Extract the (x, y) coordinate from the center of the cell holding the provided text.  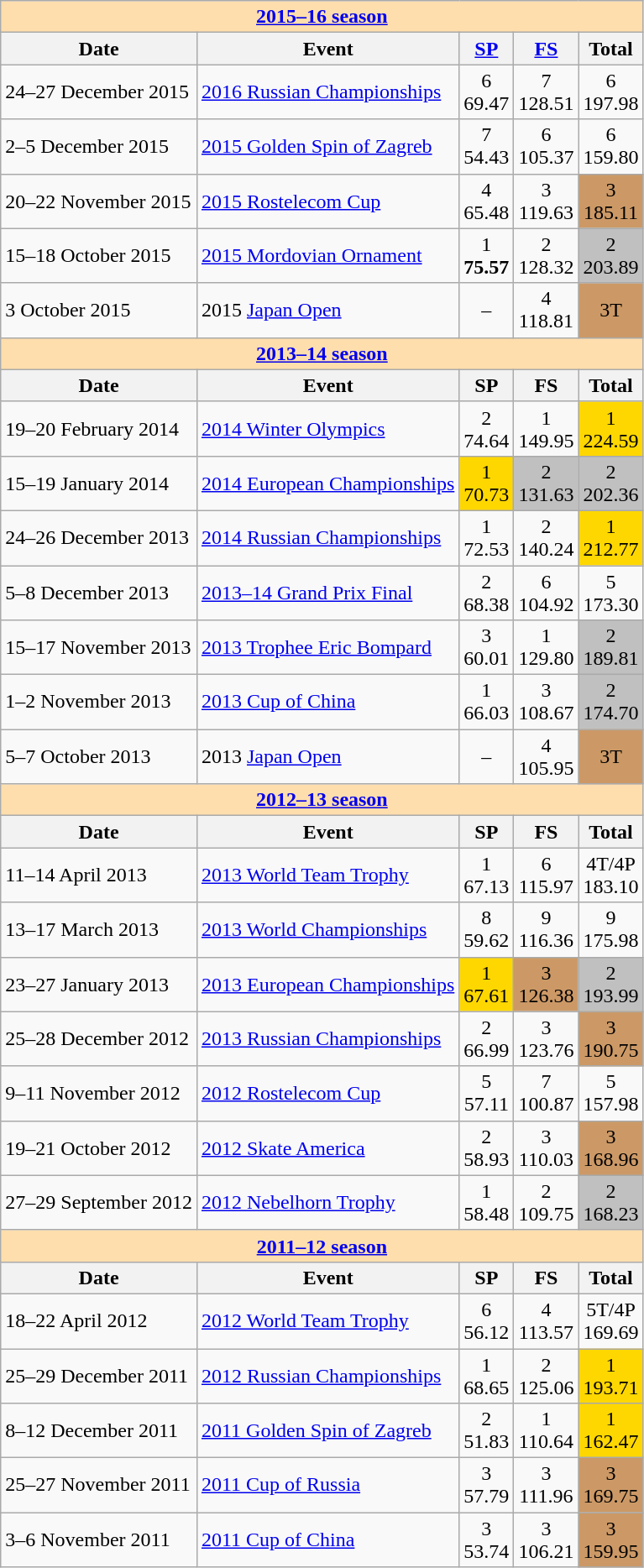
2015 Rostelecom Cup (327, 201)
3119.63 (546, 201)
1110.64 (546, 1430)
175.57 (487, 255)
4118.81 (546, 311)
3126.38 (546, 984)
158.48 (487, 1202)
2014 Winter Olympics (327, 428)
2013–14 Grand Prix Final (327, 593)
25–28 December 2012 (99, 1039)
11–14 April 2013 (99, 875)
2012 Skate America (327, 1148)
24–26 December 2013 (99, 537)
2012–13 season (322, 800)
25–29 December 2011 (99, 1375)
9116.36 (546, 930)
2203.89 (611, 255)
6104.92 (546, 593)
2193.99 (611, 984)
2014 European Championships (327, 483)
172.53 (487, 537)
3111.96 (546, 1486)
2013 World Championships (327, 930)
2011 Cup of Russia (327, 1486)
3108.67 (546, 702)
2015 Japan Open (327, 311)
2015–16 season (322, 17)
2013–14 season (322, 353)
25–27 November 2011 (99, 1486)
3185.11 (611, 201)
2168.23 (611, 1202)
754.43 (487, 146)
2016 Russian Championships (327, 92)
3110.03 (546, 1148)
2140.24 (546, 537)
2012 Nebelhorn Trophy (327, 1202)
3169.75 (611, 1486)
5–8 December 2013 (99, 593)
1224.59 (611, 428)
268.38 (487, 593)
2015 Mordovian Ornament (327, 255)
3159.95 (611, 1539)
1193.71 (611, 1375)
859.62 (487, 930)
15–17 November 2013 (99, 648)
2013 Japan Open (327, 757)
19–20 February 2014 (99, 428)
1162.47 (611, 1430)
19–21 October 2012 (99, 1148)
360.01 (487, 648)
5T/4P169.69 (611, 1321)
15–19 January 2014 (99, 483)
2013 Russian Championships (327, 1039)
465.48 (487, 201)
2013 European Championships (327, 984)
9175.98 (611, 930)
2131.63 (546, 483)
669.47 (487, 92)
2015 Golden Spin of Zagreb (327, 146)
2125.06 (546, 1375)
7100.87 (546, 1093)
6159.80 (611, 146)
2189.81 (611, 648)
2011–12 season (322, 1246)
2014 Russian Championships (327, 537)
4T/4P183.10 (611, 875)
2–5 December 2015 (99, 146)
357.79 (487, 1486)
3–6 November 2011 (99, 1539)
15–18 October 2015 (99, 255)
1149.95 (546, 428)
24–27 December 2015 (99, 92)
4113.57 (546, 1321)
167.61 (487, 984)
1–2 November 2013 (99, 702)
2012 World Team Trophy (327, 1321)
7128.51 (546, 92)
9–11 November 2012 (99, 1093)
2128.32 (546, 255)
2202.36 (611, 483)
2013 World Team Trophy (327, 875)
2012 Rostelecom Cup (327, 1093)
6197.98 (611, 92)
5157.98 (611, 1093)
8–12 December 2011 (99, 1430)
2011 Golden Spin of Zagreb (327, 1430)
27–29 September 2012 (99, 1202)
167.13 (487, 875)
353.74 (487, 1539)
557.11 (487, 1093)
168.65 (487, 1375)
20–22 November 2015 (99, 201)
2012 Russian Championships (327, 1375)
170.73 (487, 483)
258.93 (487, 1148)
2109.75 (546, 1202)
6115.97 (546, 875)
2011 Cup of China (327, 1539)
3168.96 (611, 1148)
656.12 (487, 1321)
5173.30 (611, 593)
1212.77 (611, 537)
3 October 2015 (99, 311)
2174.70 (611, 702)
2013 Trophee Eric Bompard (327, 648)
166.03 (487, 702)
274.64 (487, 428)
3106.21 (546, 1539)
6105.37 (546, 146)
266.99 (487, 1039)
3190.75 (611, 1039)
3123.76 (546, 1039)
23–27 January 2013 (99, 984)
1129.80 (546, 648)
13–17 March 2013 (99, 930)
2013 Cup of China (327, 702)
18–22 April 2012 (99, 1321)
4105.95 (546, 757)
251.83 (487, 1430)
5–7 October 2013 (99, 757)
